Search for the cell housing the specified text and yield its (X, Y) center coordinate. 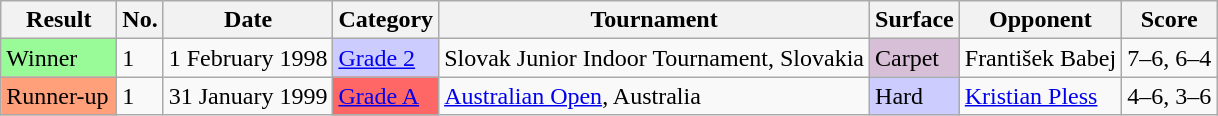
Category (386, 20)
Result (59, 20)
Date (248, 20)
31 January 1999 (248, 96)
Australian Open, Australia (654, 96)
4–6, 3–6 (1170, 96)
No. (140, 20)
Grade 2 (386, 58)
Hard (915, 96)
Opponent (1040, 20)
7–6, 6–4 (1170, 58)
Winner (59, 58)
Grade A (386, 96)
Tournament (654, 20)
Kristian Pless (1040, 96)
Score (1170, 20)
Runner-up (59, 96)
Surface (915, 20)
Slovak Junior Indoor Tournament, Slovakia (654, 58)
Carpet (915, 58)
1 February 1998 (248, 58)
František Babej (1040, 58)
